Output the [x, y] coordinate of the center of the cell containing the given text.  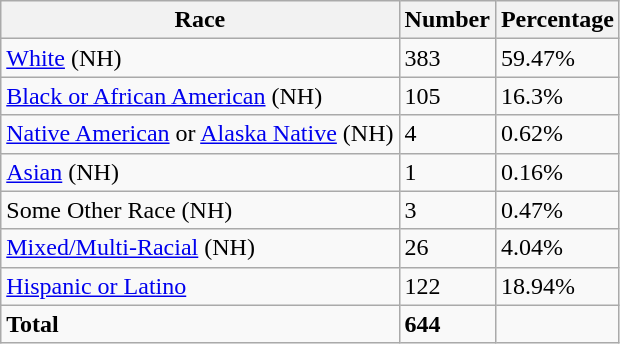
Total [200, 324]
644 [447, 324]
Race [200, 20]
3 [447, 210]
0.16% [557, 172]
White (NH) [200, 58]
Mixed/Multi-Racial (NH) [200, 248]
Black or African American (NH) [200, 96]
Hispanic or Latino [200, 286]
16.3% [557, 96]
122 [447, 286]
105 [447, 96]
59.47% [557, 58]
0.62% [557, 134]
Percentage [557, 20]
1 [447, 172]
Number [447, 20]
4.04% [557, 248]
Some Other Race (NH) [200, 210]
Asian (NH) [200, 172]
383 [447, 58]
18.94% [557, 286]
4 [447, 134]
Native American or Alaska Native (NH) [200, 134]
26 [447, 248]
0.47% [557, 210]
